Scan for the cell matching the given text and deliver its (X, Y) coordinate at center. 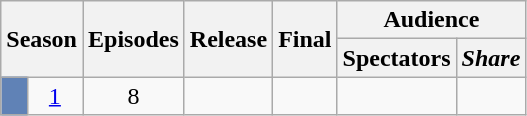
Episodes (133, 39)
Final (305, 39)
Release (228, 39)
Spectators (396, 58)
8 (133, 96)
1 (54, 96)
Share (491, 58)
Season (42, 39)
Audience (432, 20)
